Find where the given text appears and provide that cell's center as [x, y] coordinate. 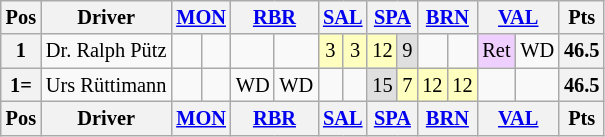
15 [382, 85]
Urs Rüttimann [106, 85]
7 [407, 85]
Ret [496, 51]
1= [21, 85]
9 [407, 51]
1 [21, 51]
Dr. Ralph Pütz [106, 51]
